Find where the given text appears and provide that cell's center as [x, y] coordinate. 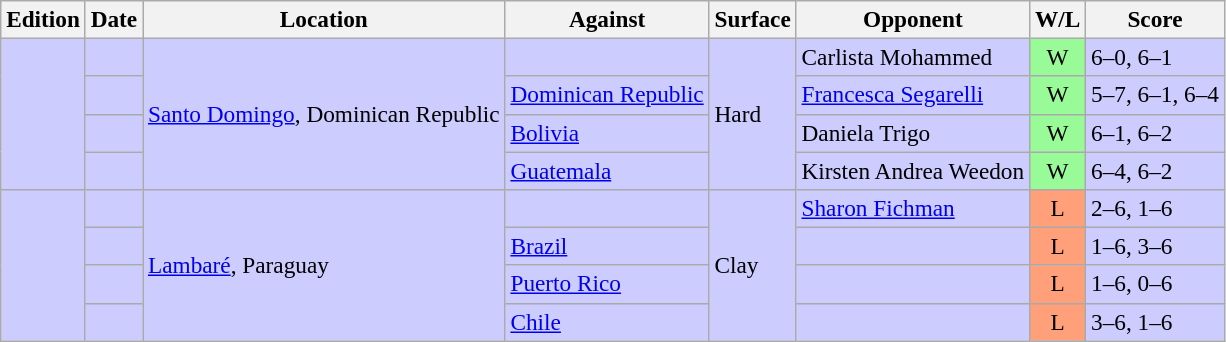
6–0, 6–1 [1156, 57]
Location [324, 19]
Santo Domingo, Dominican Republic [324, 114]
Surface [752, 19]
Francesca Segarelli [912, 95]
Daniela Trigo [912, 133]
1–6, 0–6 [1156, 284]
Chile [607, 322]
Carlista Mohammed [912, 57]
Date [114, 19]
Guatemala [607, 170]
Hard [752, 114]
Score [1156, 19]
Lambaré, Paraguay [324, 264]
W/L [1058, 19]
Bolivia [607, 133]
6–1, 6–2 [1156, 133]
6–4, 6–2 [1156, 170]
Sharon Fichman [912, 208]
Opponent [912, 19]
2–6, 1–6 [1156, 208]
1–6, 3–6 [1156, 246]
Kirsten Andrea Weedon [912, 170]
5–7, 6–1, 6–4 [1156, 95]
Clay [752, 264]
Against [607, 19]
Brazil [607, 246]
Edition [44, 19]
3–6, 1–6 [1156, 322]
Dominican Republic [607, 95]
Puerto Rico [607, 284]
